Provide the (X, Y) coordinate of the cell's center where the given text is located.  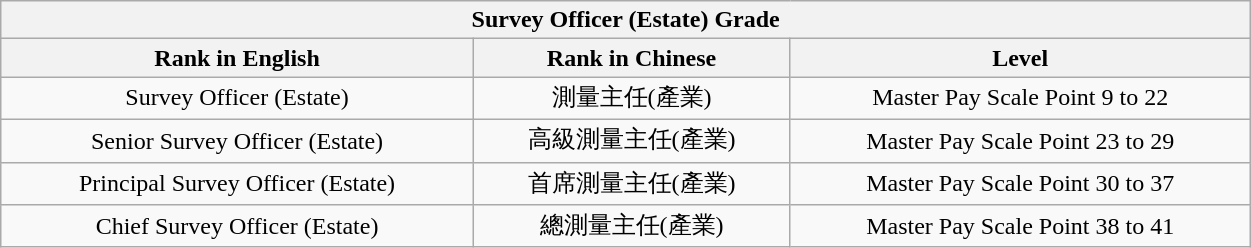
Rank in Chinese (631, 58)
Master Pay Scale Point 9 to 22 (1020, 98)
Senior Survey Officer (Estate) (238, 140)
Principal Survey Officer (Estate) (238, 184)
首席測量主任(產業) (631, 184)
Master Pay Scale Point 38 to 41 (1020, 226)
Rank in English (238, 58)
測量主任(產業) (631, 98)
Survey Officer (Estate) (238, 98)
Level (1020, 58)
總測量主任(產業) (631, 226)
Survey Officer (Estate) Grade (626, 20)
高級測量主任(產業) (631, 140)
Chief Survey Officer (Estate) (238, 226)
Master Pay Scale Point 30 to 37 (1020, 184)
Master Pay Scale Point 23 to 29 (1020, 140)
